Search for the cell housing the specified text and yield its (x, y) center coordinate. 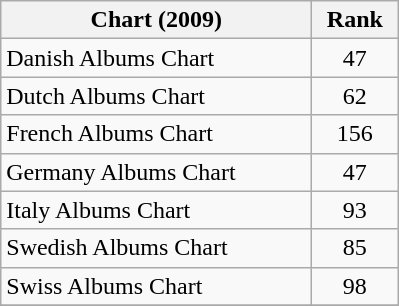
Rank (355, 20)
Swiss Albums Chart (156, 286)
Dutch Albums Chart (156, 96)
Italy Albums Chart (156, 210)
93 (355, 210)
Swedish Albums Chart (156, 248)
98 (355, 286)
85 (355, 248)
62 (355, 96)
156 (355, 134)
French Albums Chart (156, 134)
Danish Albums Chart (156, 58)
Chart (2009) (156, 20)
Germany Albums Chart (156, 172)
